Extract the (x, y) coordinate from the center of the cell holding the provided text.  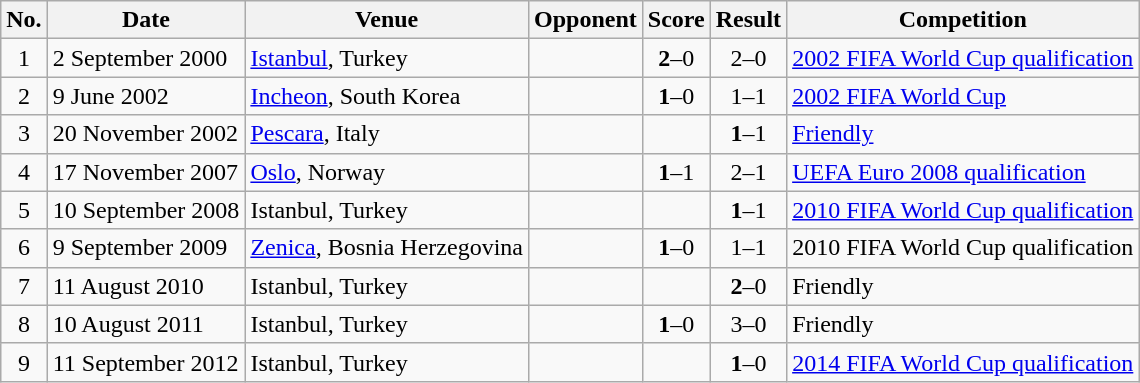
11 August 2010 (146, 286)
11 September 2012 (146, 362)
Date (146, 20)
1 (24, 58)
9 (24, 362)
Incheon, South Korea (387, 96)
Pescara, Italy (387, 134)
2 (24, 96)
10 August 2011 (146, 324)
3 (24, 134)
5 (24, 210)
17 November 2007 (146, 172)
8 (24, 324)
Opponent (585, 20)
20 November 2002 (146, 134)
Competition (963, 20)
2–1 (748, 172)
6 (24, 248)
Result (748, 20)
10 September 2008 (146, 210)
4 (24, 172)
9 June 2002 (146, 96)
Score (676, 20)
Venue (387, 20)
No. (24, 20)
2002 FIFA World Cup (963, 96)
UEFA Euro 2008 qualification (963, 172)
2 September 2000 (146, 58)
3–0 (748, 324)
7 (24, 286)
Oslo, Norway (387, 172)
Zenica, Bosnia Herzegovina (387, 248)
2002 FIFA World Cup qualification (963, 58)
9 September 2009 (146, 248)
2014 FIFA World Cup qualification (963, 362)
